Extract the (x, y) coordinate from the center of the cell holding the provided text.  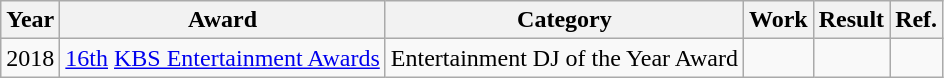
Year (30, 20)
Ref. (916, 20)
Category (564, 20)
Work (778, 20)
Entertainment DJ of the Year Award (564, 58)
2018 (30, 58)
16th KBS Entertainment Awards (223, 58)
Result (851, 20)
Award (223, 20)
